Provide the [X, Y] coordinate of the cell's center where the given text is located.  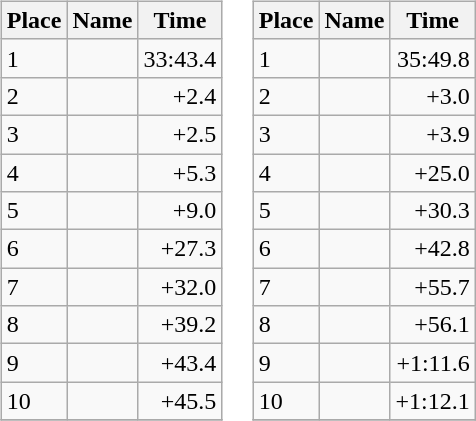
+39.2 [180, 325]
+25.0 [432, 173]
33:43.4 [180, 58]
+3.9 [432, 134]
+32.0 [180, 287]
+9.0 [180, 211]
+3.0 [432, 96]
+2.4 [180, 96]
+42.8 [432, 249]
+1:12.1 [432, 401]
+43.4 [180, 363]
+45.5 [180, 401]
+27.3 [180, 249]
+5.3 [180, 173]
35:49.8 [432, 58]
+30.3 [432, 211]
+55.7 [432, 287]
+56.1 [432, 325]
+1:11.6 [432, 363]
+2.5 [180, 134]
